Return [X, Y] of the center of cell containing provided text 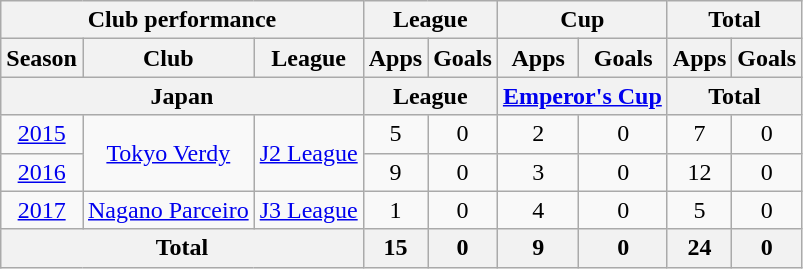
Emperor's Cup [582, 96]
4 [538, 210]
Season [42, 58]
Tokyo Verdy [168, 153]
2017 [42, 210]
12 [699, 172]
J3 League [308, 210]
3 [538, 172]
15 [395, 248]
Club performance [182, 20]
Cup [582, 20]
Nagano Parceiro [168, 210]
Japan [182, 96]
J2 League [308, 153]
2016 [42, 172]
Club [168, 58]
24 [699, 248]
2 [538, 134]
7 [699, 134]
1 [395, 210]
2015 [42, 134]
